Detect which cell encompasses the target text, then output its (X, Y) center coordinate. 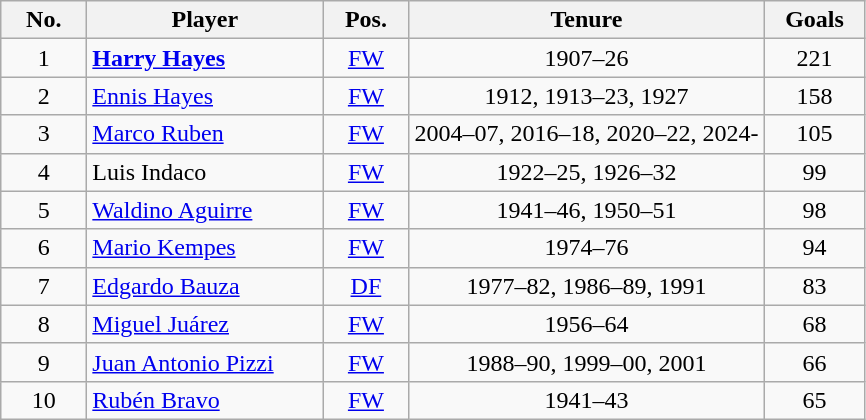
5 (44, 210)
6 (44, 248)
Luis Indaco (205, 172)
Pos. (366, 20)
98 (814, 210)
Harry Hayes (205, 58)
1941–46, 1950–51 (586, 210)
99 (814, 172)
1941–43 (586, 400)
Juan Antonio Pizzi (205, 362)
1922–25, 1926–32 (586, 172)
1977–82, 1986–89, 1991 (586, 286)
1907–26 (586, 58)
2 (44, 96)
Tenure (586, 20)
4 (44, 172)
10 (44, 400)
66 (814, 362)
Player (205, 20)
2004–07, 2016–18, 2020–22, 2024- (586, 134)
3 (44, 134)
158 (814, 96)
Ennis Hayes (205, 96)
221 (814, 58)
83 (814, 286)
1912, 1913–23, 1927 (586, 96)
Goals (814, 20)
No. (44, 20)
Marco Ruben (205, 134)
105 (814, 134)
9 (44, 362)
68 (814, 324)
94 (814, 248)
1974–76 (586, 248)
DF (366, 286)
1 (44, 58)
Miguel Juárez (205, 324)
Waldino Aguirre (205, 210)
1956–64 (586, 324)
1988–90, 1999–00, 2001 (586, 362)
Edgardo Bauza (205, 286)
Mario Kempes (205, 248)
8 (44, 324)
Rubén Bravo (205, 400)
65 (814, 400)
7 (44, 286)
